Detect which cell encompasses the target text, then output its (X, Y) center coordinate. 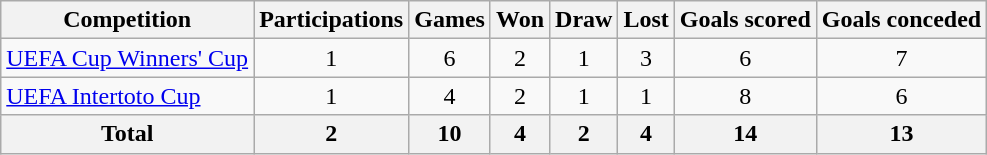
10 (450, 134)
Goals scored (745, 20)
Competition (128, 20)
14 (745, 134)
3 (646, 58)
UEFA Cup Winners' Cup (128, 58)
Goals conceded (901, 20)
Participations (332, 20)
Games (450, 20)
UEFA Intertoto Cup (128, 96)
7 (901, 58)
Won (520, 20)
8 (745, 96)
13 (901, 134)
Draw (584, 20)
Total (128, 134)
Lost (646, 20)
